Pinpoint the cell where the given text exists, returning its (x, y) midpoint coordinate. 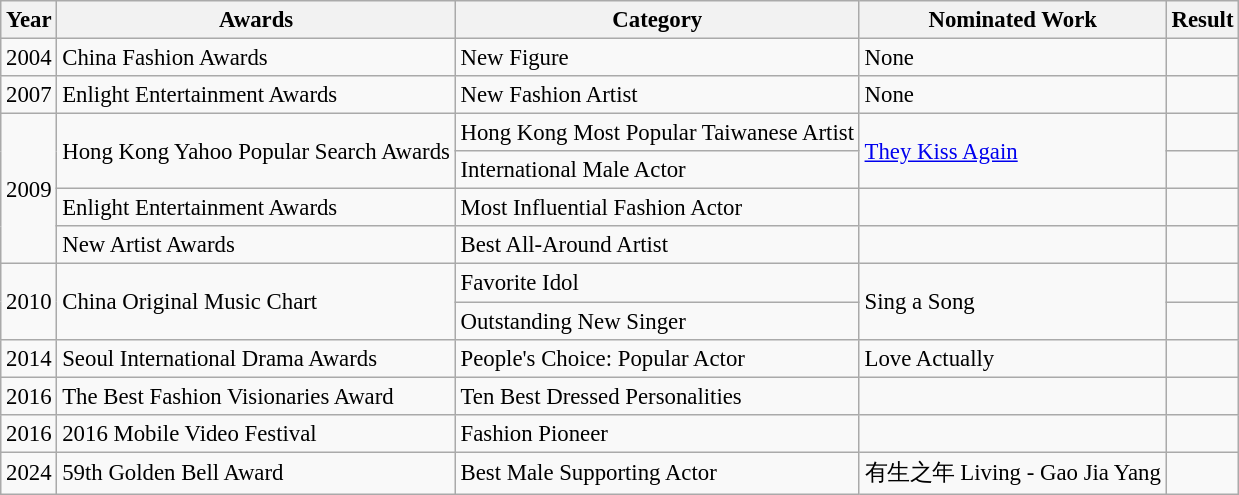
59th Golden Bell Award (256, 473)
Fashion Pioneer (657, 433)
Ten Best Dressed Personalities (657, 396)
Year (29, 20)
People's Choice: Popular Actor (657, 358)
New Artist Awards (256, 245)
New Fashion Artist (657, 95)
Result (1202, 20)
Best All-Around Artist (657, 245)
They Kiss Again (1012, 152)
Outstanding New Singer (657, 321)
Awards (256, 20)
Seoul International Drama Awards (256, 358)
2004 (29, 58)
Nominated Work (1012, 20)
China Fashion Awards (256, 58)
Favorite Idol (657, 283)
China Original Music Chart (256, 302)
Category (657, 20)
The Best Fashion Visionaries Award (256, 396)
International Male Actor (657, 170)
Best Male Supporting Actor (657, 473)
2016 Mobile Video Festival (256, 433)
2014 (29, 358)
Sing a Song (1012, 302)
Hong Kong Most Popular Taiwanese Artist (657, 133)
2010 (29, 302)
Most Influential Fashion Actor (657, 208)
有生之年 Living - Gao Jia Yang (1012, 473)
2009 (29, 189)
2024 (29, 473)
Hong Kong Yahoo Popular Search Awards (256, 152)
2007 (29, 95)
New Figure (657, 58)
Love Actually (1012, 358)
